Search for the cell housing the specified text and yield its (X, Y) center coordinate. 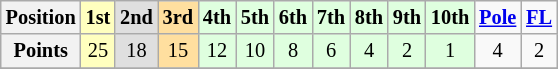
Points (41, 51)
9th (407, 17)
10th (450, 17)
15 (178, 51)
12 (217, 51)
6th (293, 17)
6 (331, 51)
7th (331, 17)
18 (136, 51)
4th (217, 17)
1 (450, 51)
25 (98, 51)
8 (293, 51)
5th (255, 17)
2nd (136, 17)
8th (369, 17)
1st (98, 17)
Pole (498, 17)
3rd (178, 17)
FL (539, 17)
Position (41, 17)
10 (255, 51)
